Search for the cell housing the specified text and yield its (x, y) center coordinate. 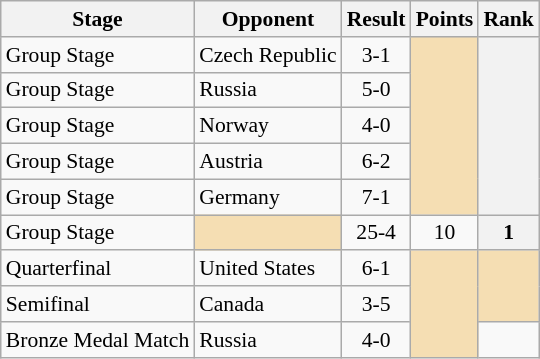
Austria (268, 162)
United States (268, 269)
Czech Republic (268, 55)
5-0 (376, 90)
Semifinal (98, 304)
6-2 (376, 162)
Norway (268, 126)
Opponent (268, 19)
Points (445, 19)
Bronze Medal Match (98, 340)
Result (376, 19)
7-1 (376, 197)
6-1 (376, 269)
Quarterfinal (98, 269)
Stage (98, 19)
Germany (268, 197)
1 (508, 233)
Rank (508, 19)
25-4 (376, 233)
3-1 (376, 55)
3-5 (376, 304)
Canada (268, 304)
10 (445, 233)
